Locate the cell with the specified text and output its [X, Y] center coordinate. 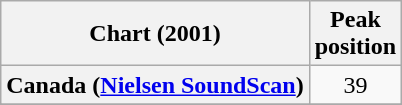
Peakposition [355, 34]
Chart (2001) [155, 34]
Canada (Nielsen SoundScan) [155, 85]
39 [355, 85]
